Detect which cell encompasses the target text, then output its [x, y] center coordinate. 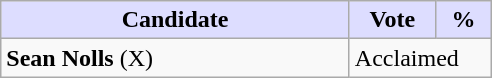
Vote [392, 20]
Candidate [176, 20]
% [463, 20]
Acclaimed [420, 58]
Sean Nolls (X) [176, 58]
